For the text-containing cell, return its midpoint in [x, y] coordinate format. 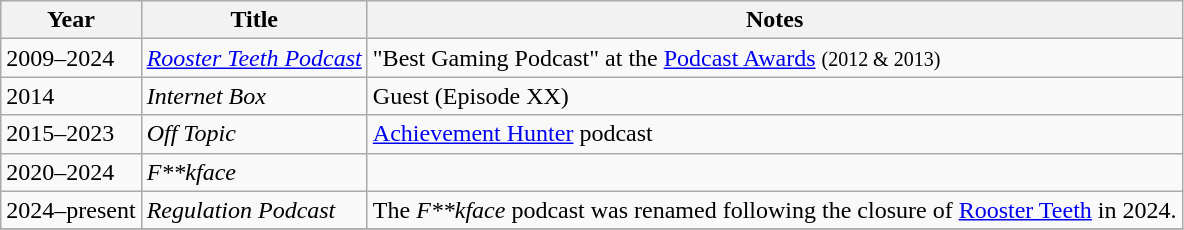
Regulation Podcast [254, 210]
2020–2024 [71, 172]
F**kface [254, 172]
2015–2023 [71, 134]
The F**kface podcast was renamed following the closure of Rooster Teeth in 2024. [774, 210]
"Best Gaming Podcast" at the Podcast Awards (2012 & 2013) [774, 58]
Rooster Teeth Podcast [254, 58]
2009–2024 [71, 58]
Achievement Hunter podcast [774, 134]
Off Topic [254, 134]
Guest (Episode XX) [774, 96]
Year [71, 20]
Title [254, 20]
Internet Box [254, 96]
2024–present [71, 210]
Notes [774, 20]
2014 [71, 96]
